Extract the (x, y) coordinate from the center of the cell holding the provided text.  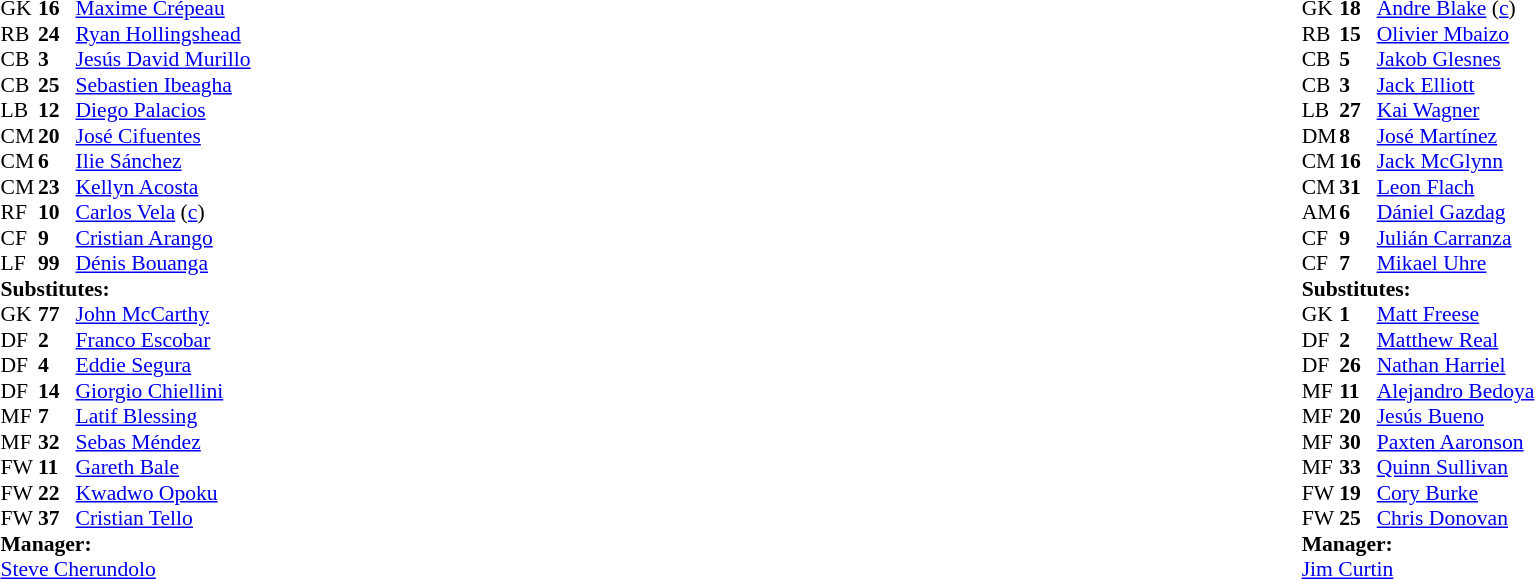
99 (57, 263)
31 (1358, 187)
Kwadwo Opoku (164, 493)
Dániel Gazdag (1456, 213)
Matthew Real (1456, 340)
5 (1358, 59)
Kai Wagner (1456, 111)
14 (57, 391)
Matt Freese (1456, 315)
23 (57, 187)
Cristian Arango (164, 238)
Ryan Hollingshead (164, 34)
Jesús David Murillo (164, 59)
Cristian Tello (164, 519)
24 (57, 34)
Sebas Méndez (164, 442)
Giorgio Chiellini (164, 391)
Gareth Bale (164, 467)
Carlos Vela (c) (164, 213)
32 (57, 442)
1 (1358, 315)
Cory Burke (1456, 493)
77 (57, 315)
Alejandro Bedoya (1456, 391)
27 (1358, 111)
AM (1321, 213)
Kellyn Acosta (164, 187)
Ilie Sánchez (164, 161)
4 (57, 365)
Chris Donovan (1456, 519)
DM (1321, 136)
Latif Blessing (164, 417)
Sebastien Ibeagha (164, 85)
Jakob Glesnes (1456, 59)
Franco Escobar (164, 340)
Jack McGlynn (1456, 161)
José Cifuentes (164, 136)
José Martínez (1456, 136)
Eddie Segura (164, 365)
LF (19, 263)
12 (57, 111)
Quinn Sullivan (1456, 467)
33 (1358, 467)
RF (19, 213)
Jack Elliott (1456, 85)
Jesús Bueno (1456, 417)
Diego Palacios (164, 111)
19 (1358, 493)
Leon Flach (1456, 187)
John McCarthy (164, 315)
10 (57, 213)
Julián Carranza (1456, 238)
8 (1358, 136)
Paxten Aaronson (1456, 442)
Olivier Mbaizo (1456, 34)
15 (1358, 34)
Mikael Uhre (1456, 263)
30 (1358, 442)
16 (1358, 161)
26 (1358, 365)
22 (57, 493)
Nathan Harriel (1456, 365)
37 (57, 519)
Dénis Bouanga (164, 263)
